Determine the (x, y) coordinate at the center of the cell enclosing the given text.  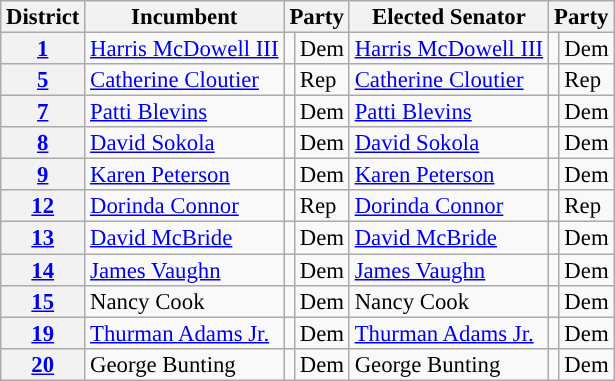
19 (43, 333)
14 (43, 270)
District (43, 17)
15 (43, 301)
9 (43, 175)
1 (43, 49)
5 (43, 80)
Elected Senator (448, 17)
8 (43, 143)
13 (43, 238)
Incumbent (184, 17)
7 (43, 112)
20 (43, 364)
12 (43, 206)
